Extract the (x, y) coordinate from the center of the cell holding the provided text.  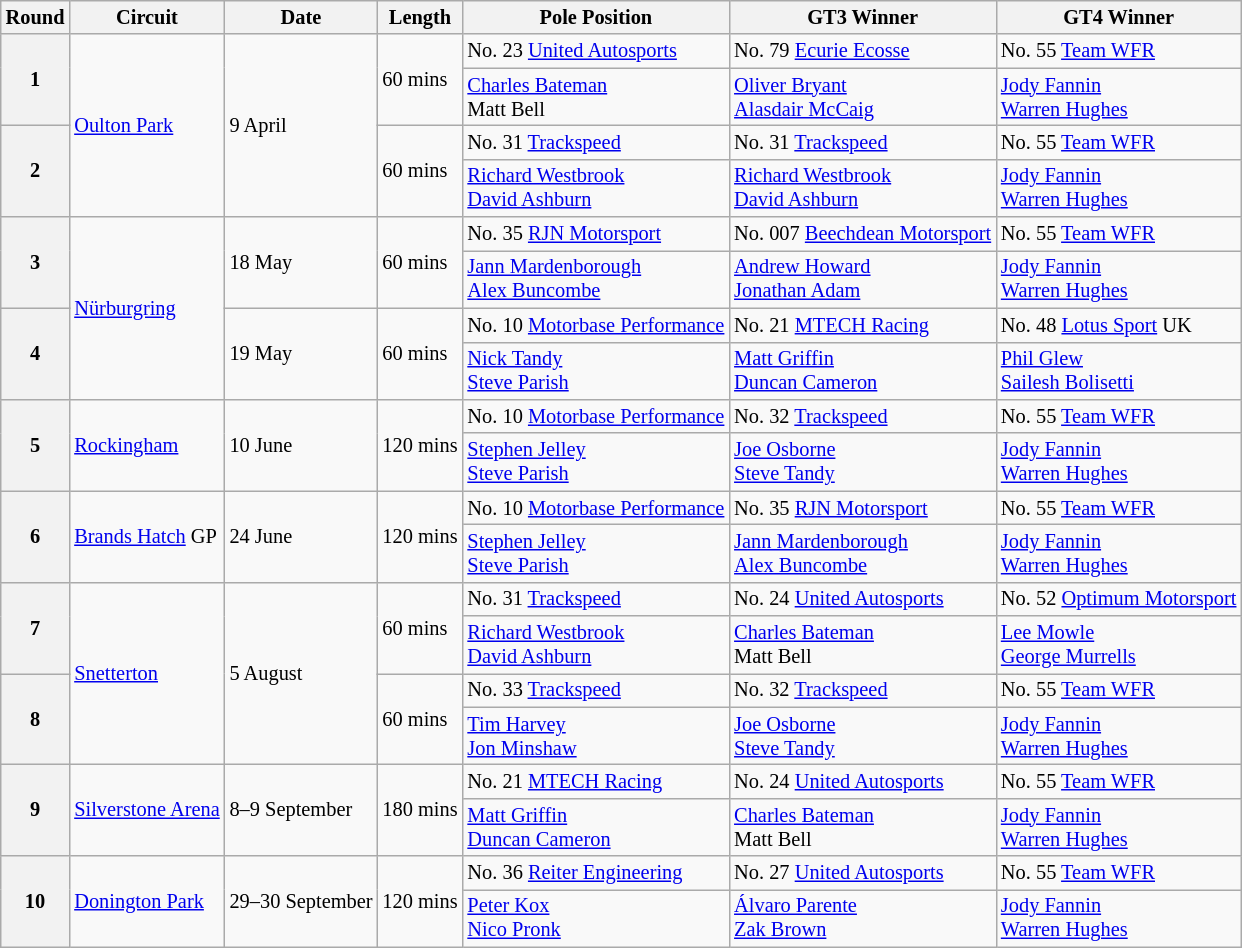
Brands Hatch GP (146, 536)
180 mins (420, 810)
Álvaro Parente Zak Brown (862, 918)
Lee Mowle George Murrells (1118, 645)
Rockingham (146, 444)
4 (36, 354)
8–9 September (302, 810)
5 August (302, 674)
Snetterton (146, 674)
2 (36, 170)
GT4 Winner (1118, 17)
Nürburgring (146, 308)
1 (36, 80)
No. 007 Beechdean Motorsport (862, 234)
8 (36, 718)
29–30 September (302, 902)
Date (302, 17)
Oulton Park (146, 126)
No. 48 Lotus Sport UK (1118, 325)
9 April (302, 126)
10 (36, 902)
GT3 Winner (862, 17)
19 May (302, 354)
No. 23 United Autosports (596, 51)
3 (36, 262)
Oliver Bryant Alasdair McCaig (862, 97)
5 (36, 444)
No. 52 Optimum Motorsport (1118, 599)
Peter Kox Nico Pronk (596, 918)
Nick Tandy Steve Parish (596, 371)
Phil Glew Sailesh Bolisetti (1118, 371)
Length (420, 17)
18 May (302, 262)
Silverstone Arena (146, 810)
9 (36, 810)
Andrew Howard Jonathan Adam (862, 279)
24 June (302, 536)
Round (36, 17)
No. 36 Reiter Engineering (596, 873)
Donington Park (146, 902)
Pole Position (596, 17)
No. 33 Trackspeed (596, 690)
Tim Harvey Jon Minshaw (596, 736)
No. 79 Ecurie Ecosse (862, 51)
7 (36, 628)
Circuit (146, 17)
10 June (302, 444)
No. 27 United Autosports (862, 873)
6 (36, 536)
